Search for the cell housing the specified text and yield its [x, y] center coordinate. 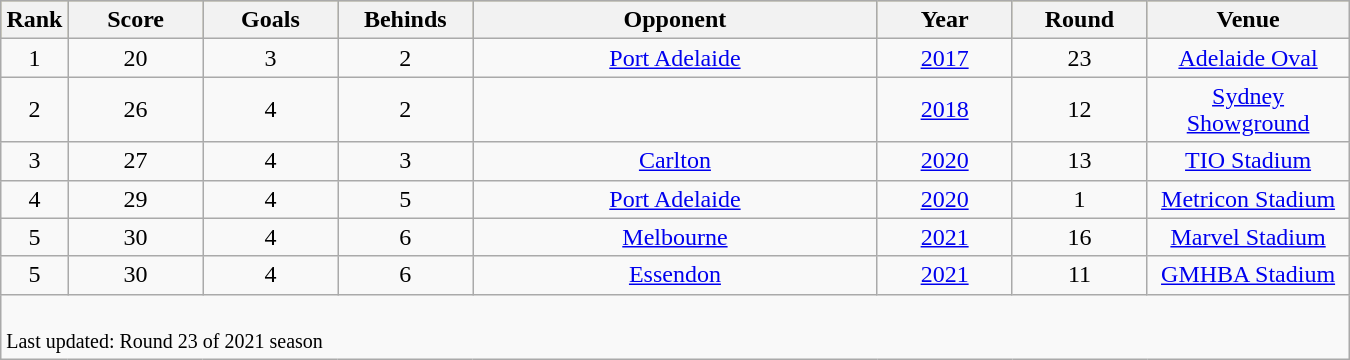
Melbourne [676, 237]
29 [136, 199]
Metricon Stadium [1248, 199]
26 [136, 110]
Year [944, 20]
12 [1080, 110]
27 [136, 161]
Score [136, 20]
Carlton [676, 161]
2018 [944, 110]
Adelaide Oval [1248, 58]
Goals [270, 20]
Venue [1248, 20]
Opponent [676, 20]
11 [1080, 275]
23 [1080, 58]
Last updated: Round 23 of 2021 season [675, 326]
20 [136, 58]
Behinds [406, 20]
GMHBA Stadium [1248, 275]
2017 [944, 58]
13 [1080, 161]
Sydney Showground [1248, 110]
16 [1080, 237]
Essendon [676, 275]
TIO Stadium [1248, 161]
Rank [34, 20]
Marvel Stadium [1248, 237]
Round [1080, 20]
